Determine the (X, Y) coordinate at the center of the cell enclosing the given text.  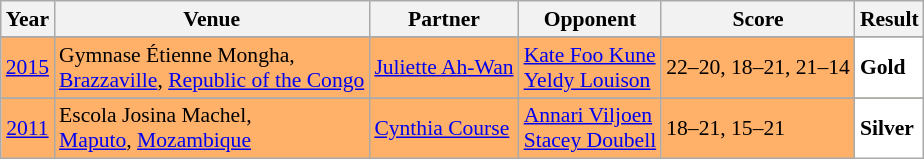
Annari Viljoen Stacey Doubell (590, 128)
Kate Foo Kune Yeldy Louison (590, 68)
Escola Josina Machel,Maputo, Mozambique (212, 128)
2011 (28, 128)
Silver (890, 128)
Result (890, 19)
Venue (212, 19)
2015 (28, 68)
Gold (890, 68)
Juliette Ah-Wan (444, 68)
22–20, 18–21, 21–14 (758, 68)
18–21, 15–21 (758, 128)
Score (758, 19)
Opponent (590, 19)
Gymnase Étienne Mongha,Brazzaville, Republic of the Congo (212, 68)
Partner (444, 19)
Cynthia Course (444, 128)
Year (28, 19)
